Pinpoint the cell where the given text exists, returning its [x, y] midpoint coordinate. 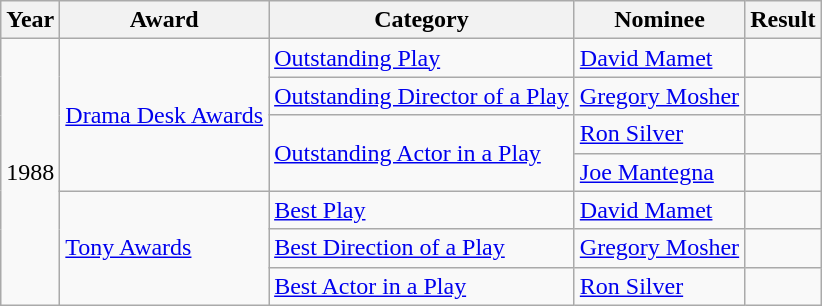
Best Direction of a Play [422, 248]
Outstanding Play [422, 58]
1988 [30, 172]
Best Actor in a Play [422, 286]
Best Play [422, 210]
Outstanding Actor in a Play [422, 153]
Joe Mantegna [659, 172]
Outstanding Director of a Play [422, 96]
Result [783, 20]
Category [422, 20]
Tony Awards [164, 248]
Drama Desk Awards [164, 115]
Year [30, 20]
Award [164, 20]
Nominee [659, 20]
